Locate the cell with the specified text and output its [X, Y] center coordinate. 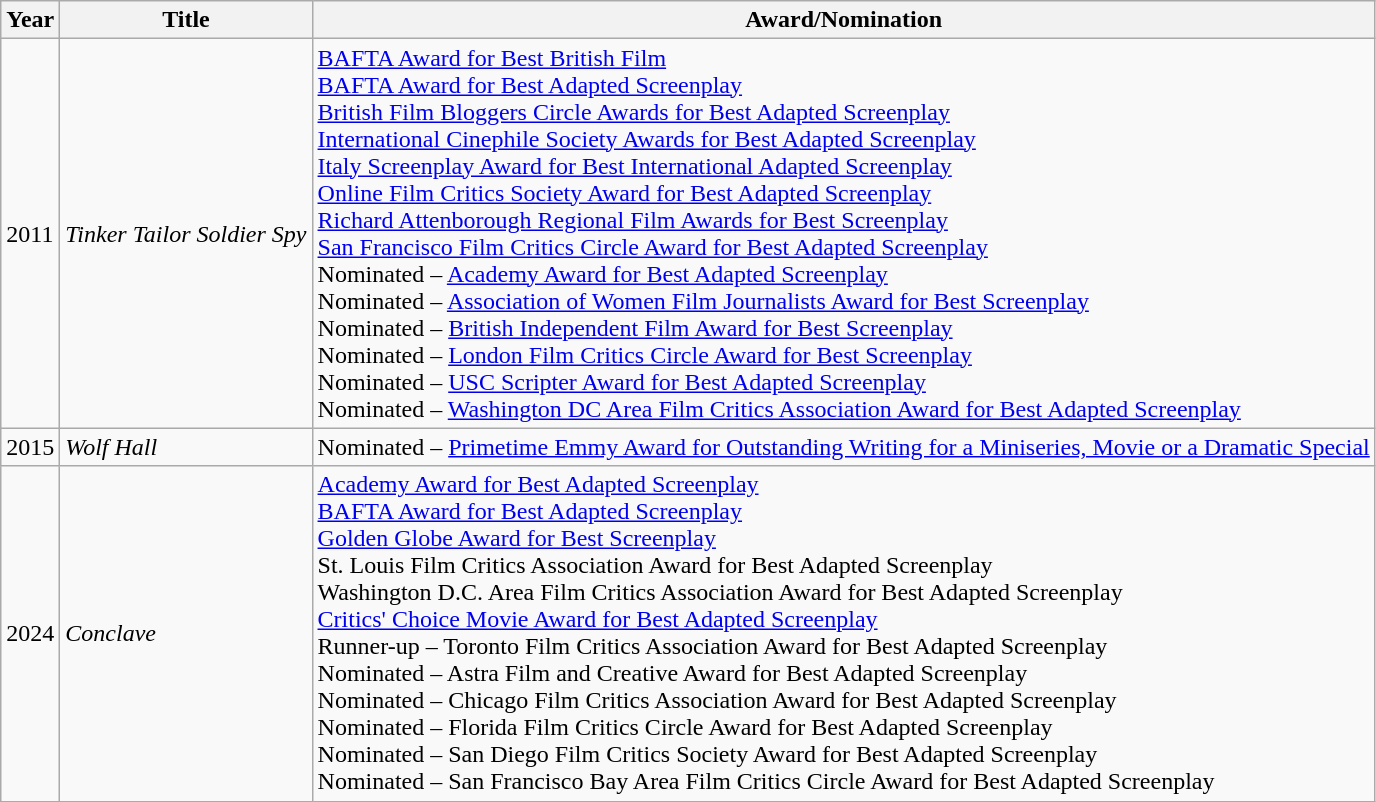
Wolf Hall [186, 447]
Nominated – Primetime Emmy Award for Outstanding Writing for a Miniseries, Movie or a Dramatic Special [844, 447]
Tinker Tailor Soldier Spy [186, 234]
Award/Nomination [844, 20]
Title [186, 20]
2015 [30, 447]
2011 [30, 234]
2024 [30, 634]
Year [30, 20]
Conclave [186, 634]
